Detect which cell encompasses the target text, then output its (X, Y) center coordinate. 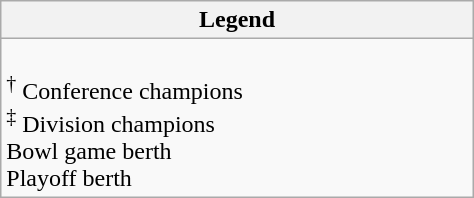
† Conference champions ‡ Division champions Bowl game berth Playoff berth (237, 118)
Legend (237, 20)
